Locate the cell with the specified text and output its (x, y) center coordinate. 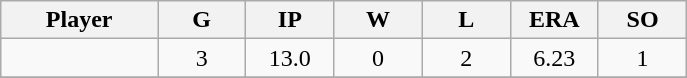
Player (80, 20)
13.0 (290, 58)
L (466, 20)
6.23 (554, 58)
SO (642, 20)
G (202, 20)
IP (290, 20)
ERA (554, 20)
0 (378, 58)
2 (466, 58)
1 (642, 58)
3 (202, 58)
W (378, 20)
